Determine the (X, Y) coordinate at the center of the cell enclosing the given text.  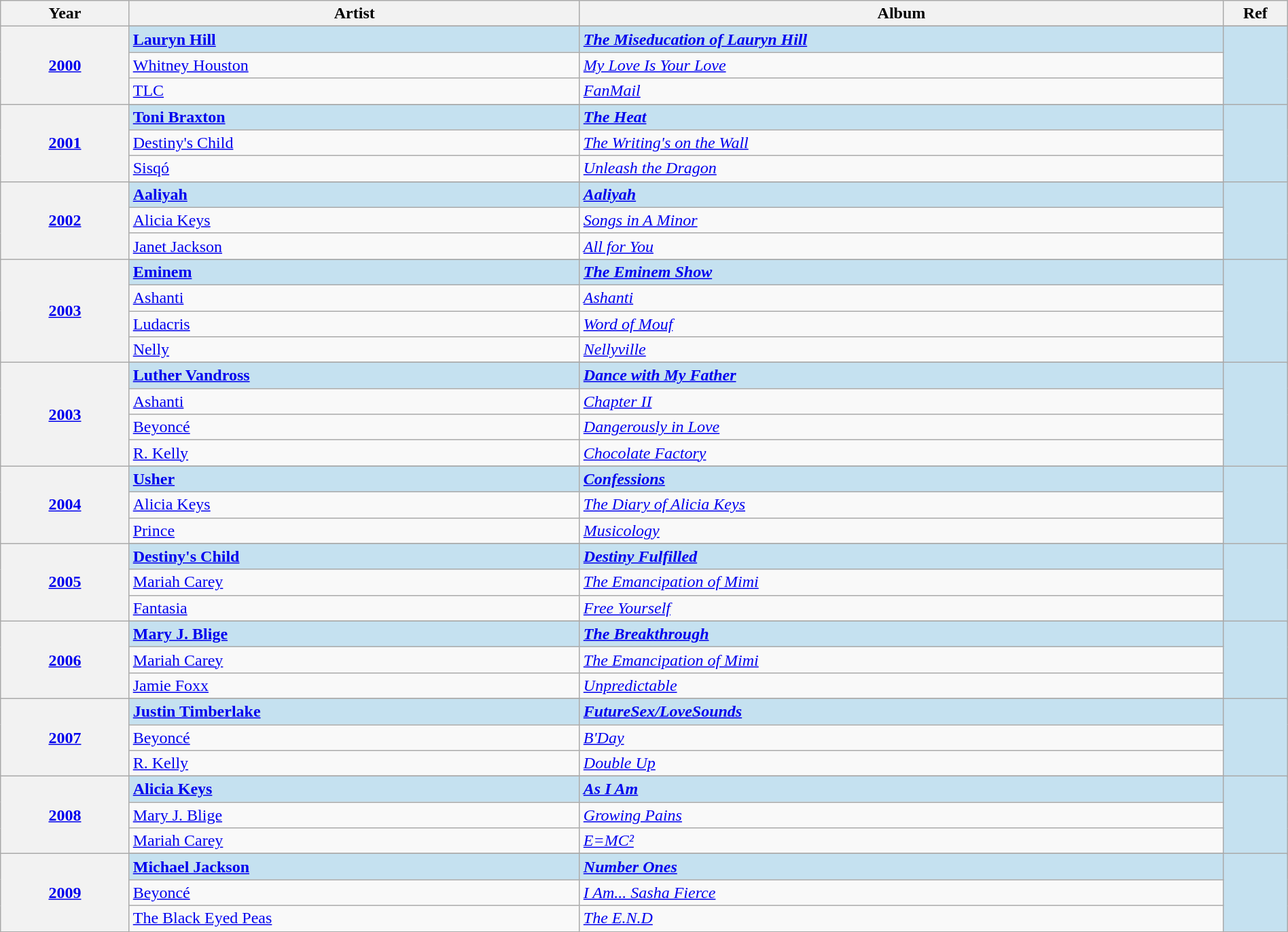
Double Up (901, 764)
Musicology (901, 531)
Sisqó (355, 168)
Unleash the Dragon (901, 168)
Justin Timberlake (355, 711)
Michael Jackson (355, 867)
Artist (355, 14)
Nellyville (901, 350)
TLC (355, 91)
Dance with My Father (901, 376)
Chapter II (901, 401)
2004 (65, 505)
Destiny Fulfilled (901, 556)
Confessions (901, 479)
2006 (65, 660)
Prince (355, 531)
As I Am (901, 789)
2002 (65, 220)
2009 (65, 893)
Album (901, 14)
Dangerously in Love (901, 427)
The Heat (901, 117)
Toni Braxton (355, 117)
2000 (65, 65)
The Breakthrough (901, 634)
Ref (1255, 14)
Usher (355, 479)
Unpredictable (901, 685)
2001 (65, 143)
The E.N.D (901, 918)
Free Yourself (901, 608)
All for You (901, 246)
Growing Pains (901, 815)
Luther Vandross (355, 376)
My Love Is Your Love (901, 65)
Eminem (355, 272)
Jamie Foxx (355, 685)
Chocolate Factory (901, 453)
Fantasia (355, 608)
2008 (65, 815)
Year (65, 14)
2005 (65, 582)
FanMail (901, 91)
Nelly (355, 350)
Whitney Houston (355, 65)
Ludacris (355, 324)
The Miseducation of Lauryn Hill (901, 39)
Janet Jackson (355, 246)
E=MC² (901, 841)
Word of Mouf (901, 324)
Songs in A Minor (901, 220)
The Black Eyed Peas (355, 918)
The Eminem Show (901, 272)
Lauryn Hill (355, 39)
B'Day (901, 737)
I Am... Sasha Fierce (901, 893)
The Writing's on the Wall (901, 143)
2007 (65, 737)
The Diary of Alicia Keys (901, 505)
Number Ones (901, 867)
FutureSex/LoveSounds (901, 711)
